Extract the (X, Y) coordinate from the center of the cell holding the provided text.  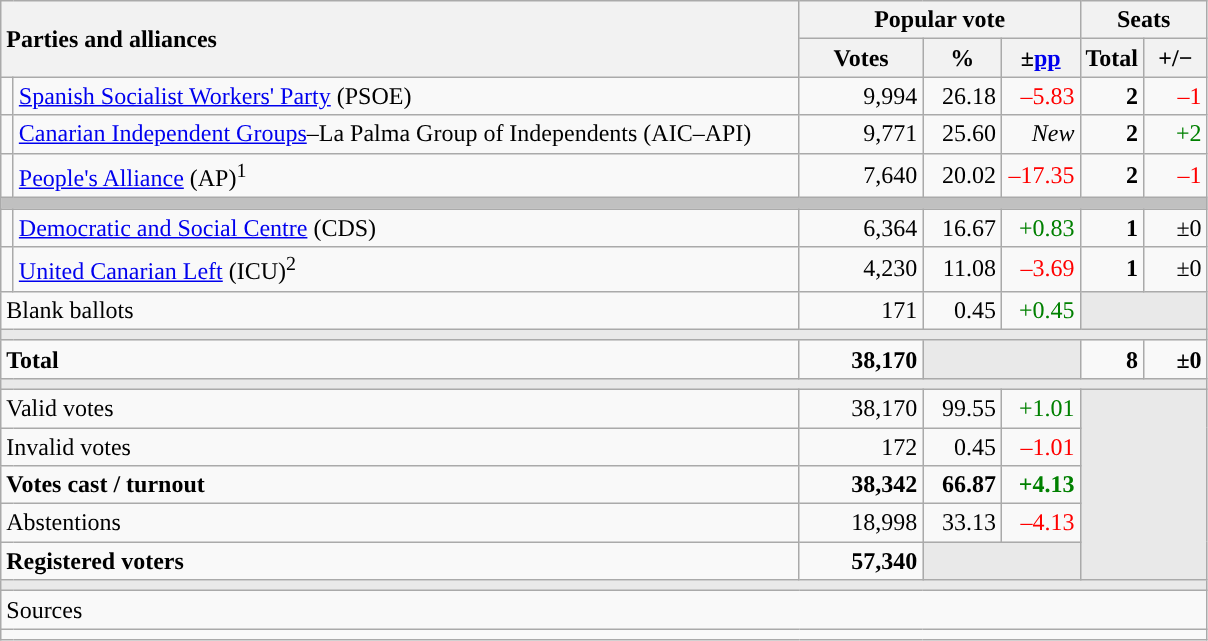
Blank ballots (400, 310)
25.60 (962, 134)
Seats (1144, 20)
38,342 (861, 485)
% (962, 58)
Parties and alliances (400, 39)
33.13 (962, 523)
+1.01 (1040, 408)
–3.69 (1040, 270)
+/− (1176, 58)
–17.35 (1040, 176)
People's Alliance (AP)1 (406, 176)
172 (861, 447)
20.02 (962, 176)
7,640 (861, 176)
Spanish Socialist Workers' Party (PSOE) (406, 96)
New (1040, 134)
99.55 (962, 408)
Canarian Independent Groups–La Palma Group of Independents (AIC–API) (406, 134)
9,771 (861, 134)
Invalid votes (400, 447)
11.08 (962, 270)
6,364 (861, 228)
Votes (861, 58)
171 (861, 310)
Registered voters (400, 561)
4,230 (861, 270)
26.18 (962, 96)
–1.01 (1040, 447)
–5.83 (1040, 96)
+0.83 (1040, 228)
+4.13 (1040, 485)
Popular vote (940, 20)
18,998 (861, 523)
8 (1112, 359)
United Canarian Left (ICU)2 (406, 270)
9,994 (861, 96)
16.67 (962, 228)
57,340 (861, 561)
Votes cast / turnout (400, 485)
Valid votes (400, 408)
+0.45 (1040, 310)
Sources (604, 610)
–4.13 (1040, 523)
66.87 (962, 485)
+2 (1176, 134)
Abstentions (400, 523)
±pp (1040, 58)
Democratic and Social Centre (CDS) (406, 228)
